From the cell containing the given text, extract its center point as (x, y) coordinate. 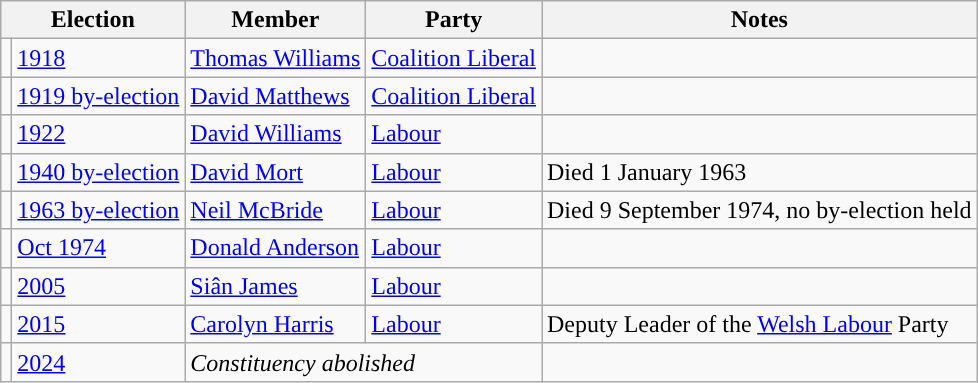
1919 by-election (98, 96)
Deputy Leader of the Welsh Labour Party (760, 324)
Constituency abolished (364, 362)
Died 1 January 1963 (760, 172)
1922 (98, 134)
Party (454, 20)
Neil McBride (276, 210)
David Matthews (276, 96)
David Williams (276, 134)
Thomas Williams (276, 58)
Election (93, 20)
Carolyn Harris (276, 324)
Siân James (276, 286)
Member (276, 20)
2005 (98, 286)
Died 9 September 1974, no by-election held (760, 210)
1918 (98, 58)
1940 by-election (98, 172)
1963 by-election (98, 210)
Donald Anderson (276, 248)
David Mort (276, 172)
2015 (98, 324)
Notes (760, 20)
Oct 1974 (98, 248)
2024 (98, 362)
